Return (x, y) of the center of cell containing provided text 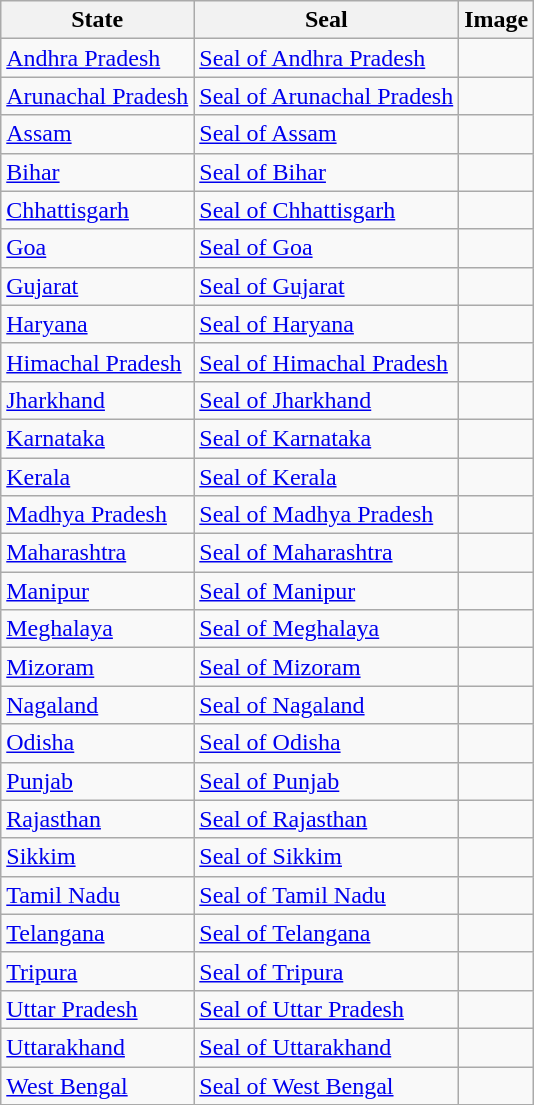
Seal of Bihar (326, 172)
Andhra Pradesh (98, 58)
Seal of Odisha (326, 743)
Seal of Tamil Nadu (326, 895)
Seal of Jharkhand (326, 400)
Seal of Chhattisgarh (326, 210)
Meghalaya (98, 629)
Seal of Andhra Pradesh (326, 58)
Jharkhand (98, 400)
Chhattisgarh (98, 210)
Seal of Madhya Pradesh (326, 515)
Assam (98, 134)
Seal of Manipur (326, 591)
Seal of Telangana (326, 933)
Haryana (98, 324)
Madhya Pradesh (98, 515)
Gujarat (98, 286)
Manipur (98, 591)
Maharashtra (98, 553)
Uttarakhand (98, 1047)
Seal of Gujarat (326, 286)
Punjab (98, 781)
Kerala (98, 477)
Seal of Karnataka (326, 438)
Seal of Nagaland (326, 705)
Goa (98, 248)
Seal (326, 20)
Karnataka (98, 438)
Seal of Arunachal Pradesh (326, 96)
Rajasthan (98, 819)
Uttar Pradesh (98, 1009)
Seal of Rajasthan (326, 819)
Tripura (98, 971)
Seal of Uttarakhand (326, 1047)
Odisha (98, 743)
Seal of West Bengal (326, 1085)
Sikkim (98, 857)
Seal of Maharashtra (326, 553)
Nagaland (98, 705)
Seal of Goa (326, 248)
Bihar (98, 172)
Himachal Pradesh (98, 362)
Seal of Meghalaya (326, 629)
Seal of Uttar Pradesh (326, 1009)
Seal of Mizoram (326, 667)
West Bengal (98, 1085)
Seal of Assam (326, 134)
Seal of Punjab (326, 781)
Tamil Nadu (98, 895)
Telangana (98, 933)
Image (496, 20)
Seal of Himachal Pradesh (326, 362)
Seal of Sikkim (326, 857)
Seal of Kerala (326, 477)
Seal of Haryana (326, 324)
State (98, 20)
Mizoram (98, 667)
Seal of Tripura (326, 971)
Arunachal Pradesh (98, 96)
